From the cell containing the given text, extract its center point as [x, y] coordinate. 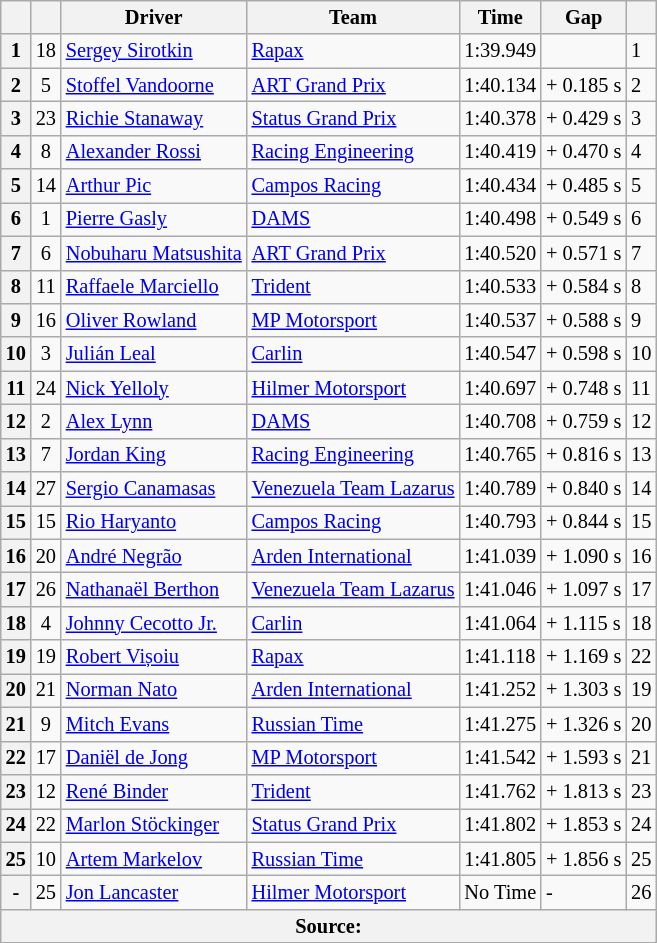
Daniël de Jong [154, 758]
Alex Lynn [154, 421]
1:39.949 [500, 51]
1:41.542 [500, 758]
1:41.802 [500, 825]
+ 1.090 s [584, 556]
+ 1.593 s [584, 758]
1:40.708 [500, 421]
1:41.118 [500, 657]
Raffaele Marciello [154, 287]
+ 1.115 s [584, 623]
1:40.537 [500, 320]
+ 1.303 s [584, 690]
+ 0.584 s [584, 287]
1:41.252 [500, 690]
Nobuharu Matsushita [154, 253]
Sergey Sirotkin [154, 51]
+ 0.844 s [584, 522]
+ 1.326 s [584, 724]
+ 0.759 s [584, 421]
+ 1.169 s [584, 657]
1:41.762 [500, 791]
+ 1.097 s [584, 589]
René Binder [154, 791]
+ 0.840 s [584, 489]
Nick Yelloly [154, 388]
1:40.378 [500, 118]
1:40.697 [500, 388]
Jordan King [154, 455]
+ 0.816 s [584, 455]
No Time [500, 892]
Mitch Evans [154, 724]
1:41.064 [500, 623]
+ 0.549 s [584, 219]
1:41.805 [500, 859]
Source: [329, 926]
+ 0.429 s [584, 118]
+ 1.813 s [584, 791]
+ 0.598 s [584, 354]
+ 0.588 s [584, 320]
André Negrão [154, 556]
1:41.046 [500, 589]
Rio Haryanto [154, 522]
1:41.275 [500, 724]
Stoffel Vandoorne [154, 85]
1:40.789 [500, 489]
Nathanaël Berthon [154, 589]
Johnny Cecotto Jr. [154, 623]
1:41.039 [500, 556]
1:40.434 [500, 186]
1:40.793 [500, 522]
1:40.547 [500, 354]
Artem Markelov [154, 859]
+ 1.853 s [584, 825]
1:40.419 [500, 152]
Norman Nato [154, 690]
Arthur Pic [154, 186]
+ 1.856 s [584, 859]
Oliver Rowland [154, 320]
+ 0.185 s [584, 85]
1:40.520 [500, 253]
27 [46, 489]
Marlon Stöckinger [154, 825]
1:40.765 [500, 455]
Gap [584, 17]
Time [500, 17]
+ 0.485 s [584, 186]
Jon Lancaster [154, 892]
+ 0.571 s [584, 253]
+ 0.470 s [584, 152]
Driver [154, 17]
+ 0.748 s [584, 388]
1:40.134 [500, 85]
Richie Stanaway [154, 118]
Julián Leal [154, 354]
Alexander Rossi [154, 152]
Robert Vișoiu [154, 657]
1:40.533 [500, 287]
Team [354, 17]
Pierre Gasly [154, 219]
1:40.498 [500, 219]
Sergio Canamasas [154, 489]
